Output the (x, y) coordinate of the center of the cell containing the given text.  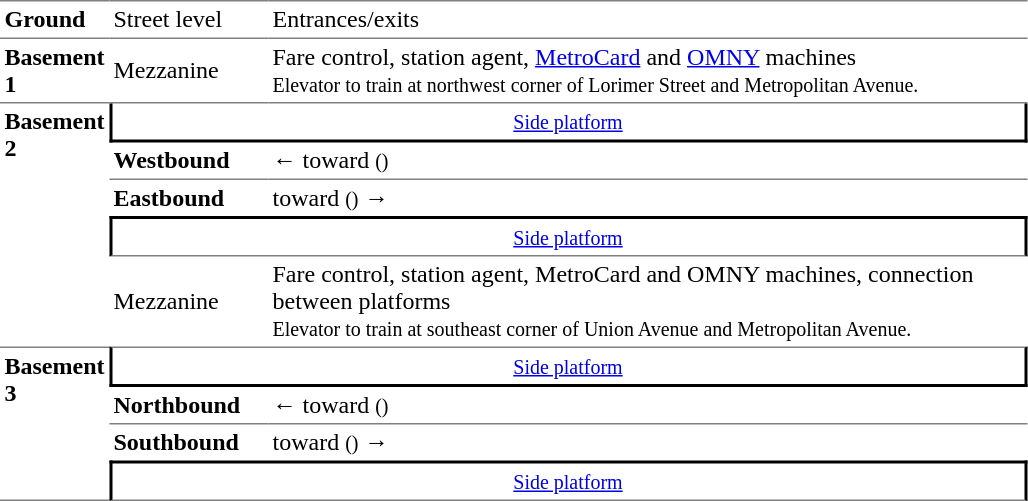
Street level (188, 20)
Southbound (188, 442)
Eastbound (188, 197)
Westbound (188, 160)
Basement 2 (54, 226)
Northbound (188, 406)
Basement 3 (54, 423)
Basement 1 (54, 71)
Fare control, station agent, MetroCard and OMNY machines Elevator to train at northwest corner of Lorimer Street and Metropolitan Avenue. (648, 71)
Ground (54, 20)
Entrances/exits (648, 20)
